Determine the [X, Y] coordinate at the center of the cell enclosing the given text.  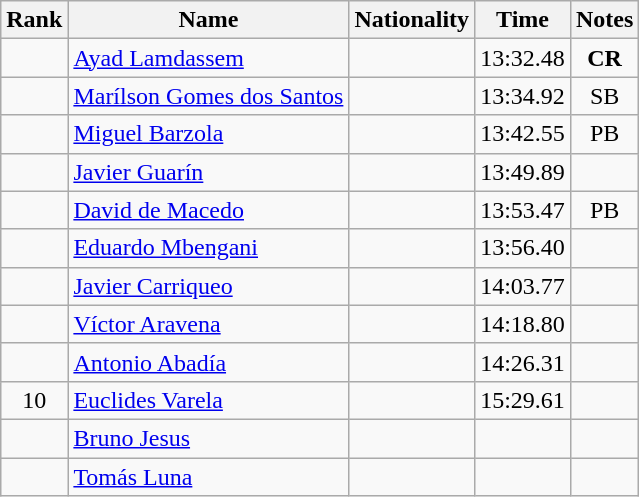
Name [208, 20]
14:03.77 [523, 286]
Eduardo Mbengani [208, 248]
Notes [604, 20]
Miguel Barzola [208, 134]
Euclides Varela [208, 400]
Marílson Gomes dos Santos [208, 96]
SB [604, 96]
Rank [34, 20]
13:56.40 [523, 248]
14:18.80 [523, 324]
15:29.61 [523, 400]
Nationality [412, 20]
14:26.31 [523, 362]
13:32.48 [523, 58]
Antonio Abadía [208, 362]
David de Macedo [208, 210]
Javier Guarín [208, 172]
Víctor Aravena [208, 324]
Tomás Luna [208, 477]
13:42.55 [523, 134]
13:34.92 [523, 96]
Ayad Lamdassem [208, 58]
10 [34, 400]
Javier Carriqueo [208, 286]
Time [523, 20]
Bruno Jesus [208, 438]
13:49.89 [523, 172]
CR [604, 58]
13:53.47 [523, 210]
